Scan for the cell matching the given text and deliver its [x, y] coordinate at center. 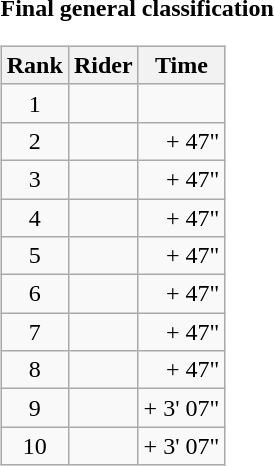
Time [182, 65]
5 [34, 256]
3 [34, 179]
4 [34, 217]
7 [34, 332]
Rider [103, 65]
Rank [34, 65]
1 [34, 103]
10 [34, 446]
2 [34, 141]
9 [34, 408]
6 [34, 294]
8 [34, 370]
